Provide the [x, y] coordinate of the cell's center where the given text is located.  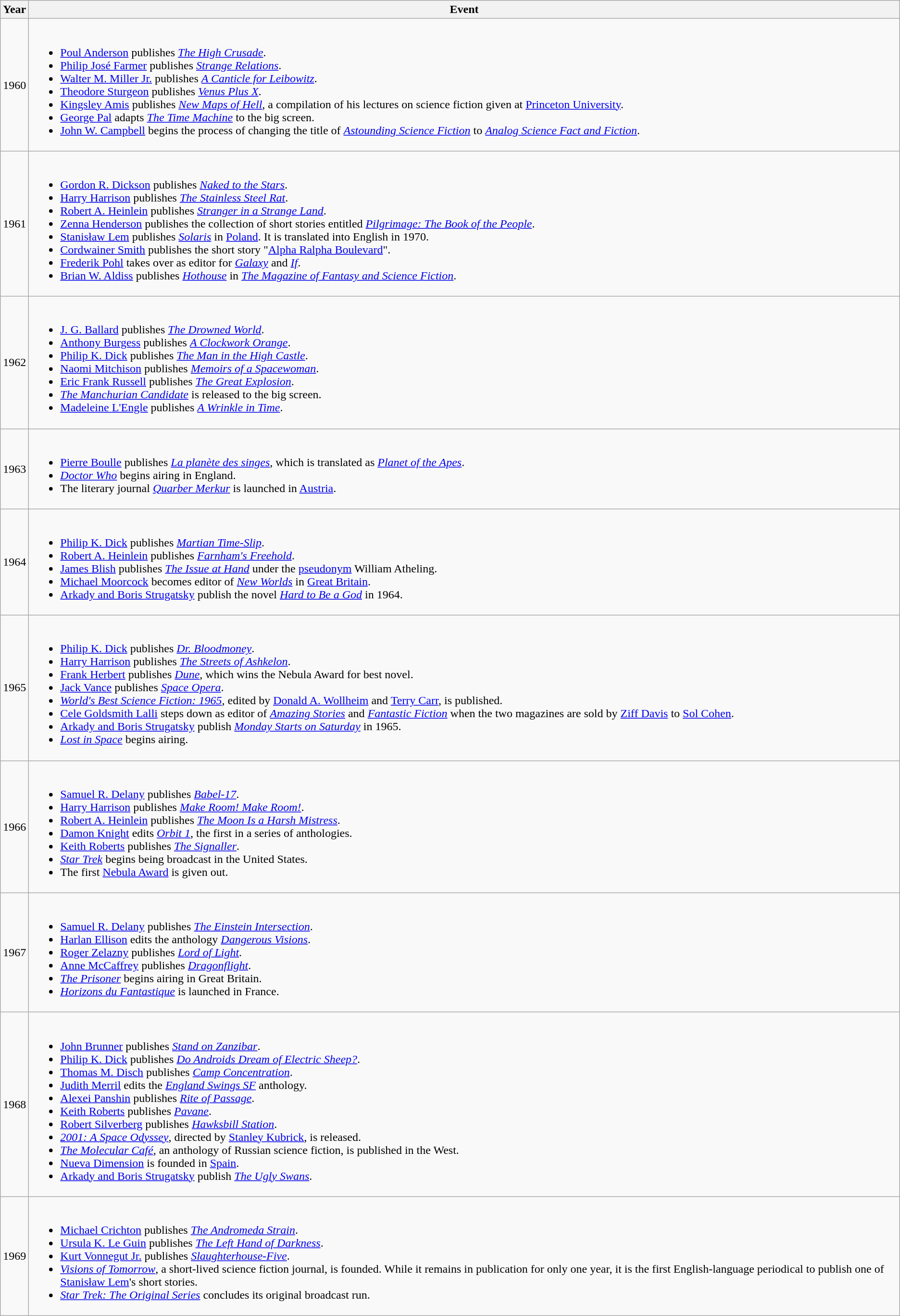
1961 [14, 224]
1960 [14, 85]
1963 [14, 468]
1969 [14, 1256]
1968 [14, 1104]
1965 [14, 688]
1967 [14, 952]
Event [464, 10]
1964 [14, 562]
1966 [14, 826]
1962 [14, 363]
Year [14, 10]
